Locate the cell with the specified text and output its [x, y] center coordinate. 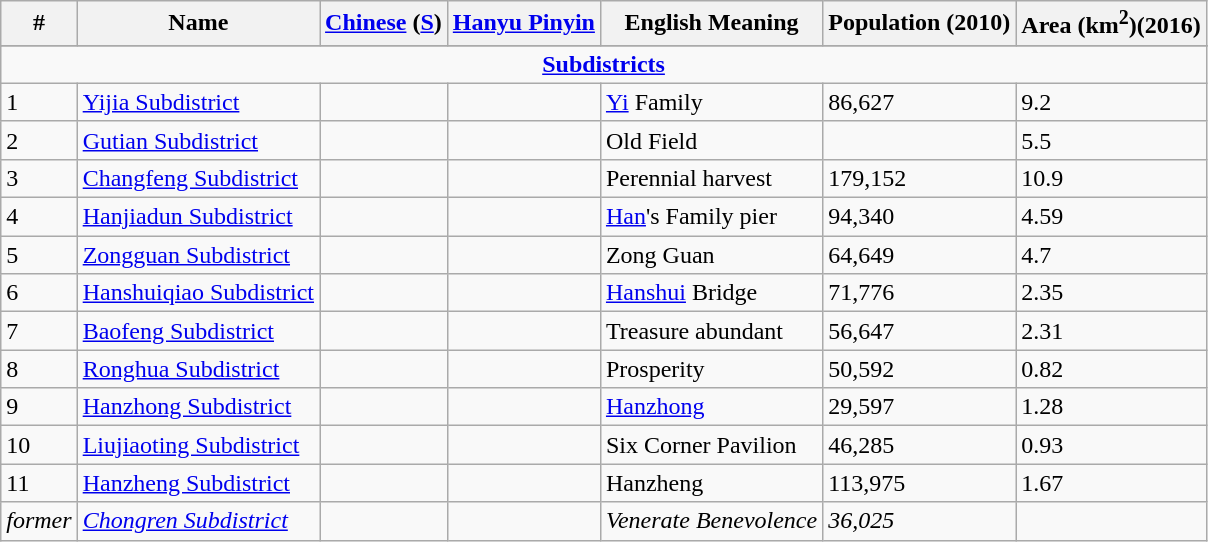
Hanshui Bridge [711, 293]
# [39, 24]
10 [39, 445]
71,776 [920, 293]
Chongren Subdistrict [198, 521]
Changfeng Subdistrict [198, 178]
Old Field [711, 140]
Prosperity [711, 369]
10.9 [1112, 178]
1.28 [1112, 407]
Venerate Benevolence [711, 521]
Baofeng Subdistrict [198, 331]
Zongguan Subdistrict [198, 255]
Ronghua Subdistrict [198, 369]
8 [39, 369]
Yijia Subdistrict [198, 102]
46,285 [920, 445]
Hanshuiqiao Subdistrict [198, 293]
Hanzheng Subdistrict [198, 483]
Name [198, 24]
Subdistricts [604, 64]
2.35 [1112, 293]
Hanzhong [711, 407]
Hanyu Pinyin [524, 24]
5.5 [1112, 140]
0.82 [1112, 369]
Zong Guan [711, 255]
Six Corner Pavilion [711, 445]
36,025 [920, 521]
Liujiaoting Subdistrict [198, 445]
Hanzheng [711, 483]
5 [39, 255]
2 [39, 140]
Hanjiadun Subdistrict [198, 217]
Area (km2)(2016) [1112, 24]
9.2 [1112, 102]
3 [39, 178]
Perennial harvest [711, 178]
2.31 [1112, 331]
4.7 [1112, 255]
Population (2010) [920, 24]
Treasure abundant [711, 331]
English Meaning [711, 24]
9 [39, 407]
former [39, 521]
113,975 [920, 483]
7 [39, 331]
4.59 [1112, 217]
94,340 [920, 217]
4 [39, 217]
11 [39, 483]
Chinese (S) [384, 24]
179,152 [920, 178]
Hanzhong Subdistrict [198, 407]
1.67 [1112, 483]
64,649 [920, 255]
0.93 [1112, 445]
1 [39, 102]
6 [39, 293]
29,597 [920, 407]
86,627 [920, 102]
Gutian Subdistrict [198, 140]
Yi Family [711, 102]
50,592 [920, 369]
56,647 [920, 331]
Han's Family pier [711, 217]
